Return [X, Y] of the center of cell containing provided text 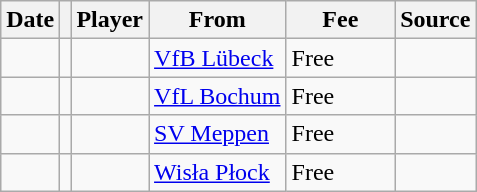
Date [30, 20]
VfL Bochum [218, 96]
From [218, 20]
SV Meppen [218, 134]
VfB Lübeck [218, 58]
Fee [340, 20]
Player [110, 20]
Wisła Płock [218, 172]
Source [436, 20]
